Detect which cell encompasses the target text, then output its [x, y] center coordinate. 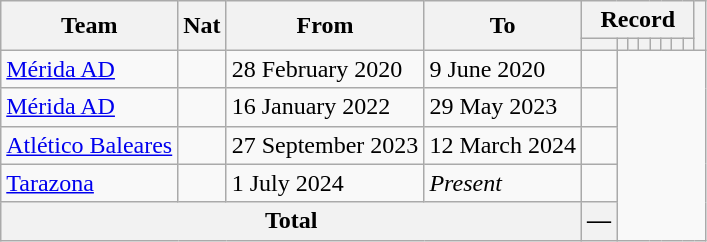
Record [638, 20]
27 September 2023 [325, 145]
1 July 2024 [325, 183]
Total [292, 221]
Team [90, 26]
Present [503, 183]
16 January 2022 [325, 107]
28 February 2020 [325, 69]
Tarazona [90, 183]
Nat [202, 26]
12 March 2024 [503, 145]
From [325, 26]
9 June 2020 [503, 69]
To [503, 26]
Atlético Baleares [90, 145]
29 May 2023 [503, 107]
— [600, 221]
